Detect which cell encompasses the target text, then output its [x, y] center coordinate. 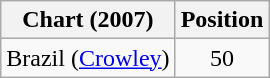
Chart (2007) [88, 20]
Brazil (Crowley) [88, 58]
Position [222, 20]
50 [222, 58]
